From the cell containing the given text, extract its center point as [x, y] coordinate. 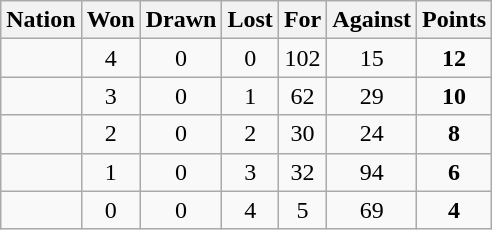
For [302, 20]
6 [454, 172]
8 [454, 134]
32 [302, 172]
Against [372, 20]
69 [372, 210]
102 [302, 58]
5 [302, 210]
15 [372, 58]
Drawn [181, 20]
12 [454, 58]
94 [372, 172]
62 [302, 96]
Lost [250, 20]
29 [372, 96]
Won [110, 20]
Nation [41, 20]
30 [302, 134]
24 [372, 134]
10 [454, 96]
Points [454, 20]
